Determine the [x, y] coordinate at the center of the cell enclosing the given text.  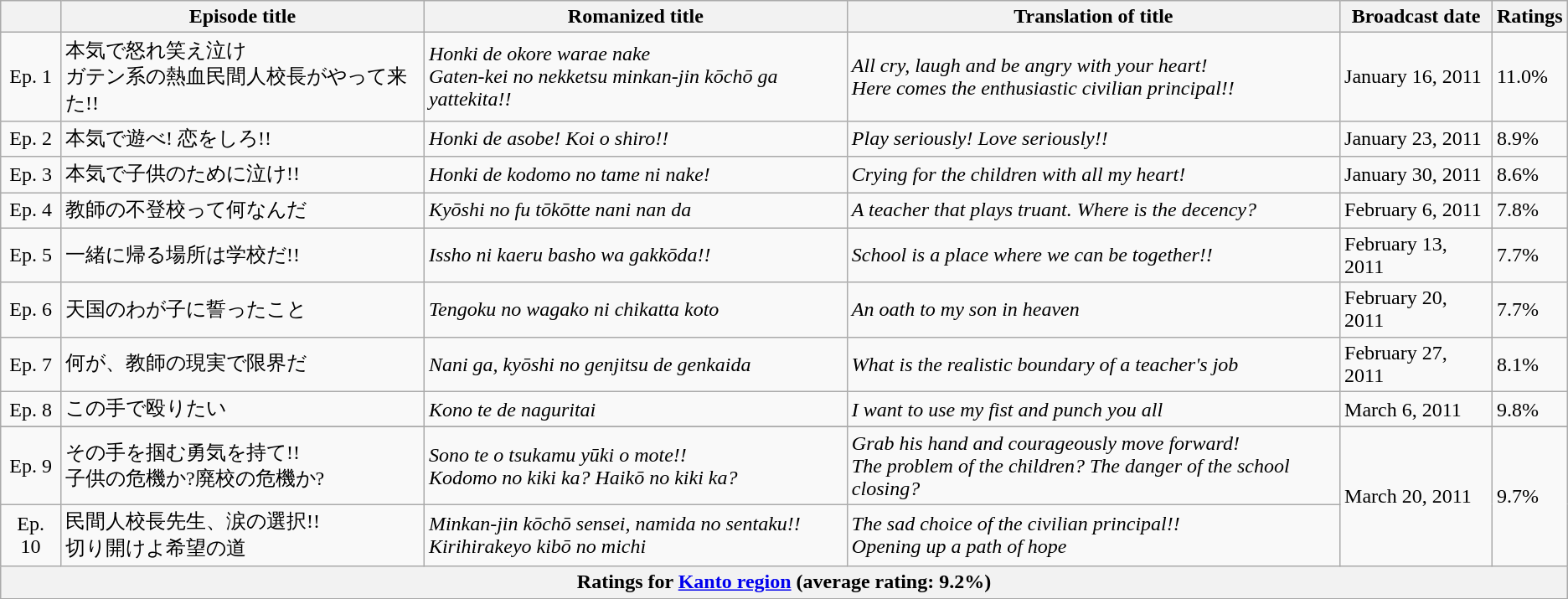
An oath to my son in heaven [1093, 310]
8.6% [1529, 174]
8.1% [1529, 364]
The sad choice of the civilian principal!! Opening up a path of hope [1093, 535]
本気で子供のために泣け!! [242, 174]
その手を掴む勇気を持て!! 子供の危機か?廃校の危機か? [242, 466]
この手で殴りたい [242, 409]
Ep. 4 [31, 211]
Episode title [242, 17]
Ep. 10 [31, 535]
January 23, 2011 [1416, 139]
天国のわが子に誓ったこと [242, 310]
Issho ni kaeru basho wa gakkōda!! [635, 255]
School is a place where we can be together!! [1093, 255]
Kono te de naguritai [635, 409]
8.9% [1529, 139]
教師の不登校って何なんだ [242, 211]
I want to use my fist and punch you all [1093, 409]
Minkan-jin kōchō sensei, namida no sentaku!! Kirihirakeyo kibō no michi [635, 535]
Play seriously! Love seriously!! [1093, 139]
何が、教師の現実で限界だ [242, 364]
Grab his hand and courageously move forward! The problem of the children? The danger of the school closing? [1093, 466]
Translation of title [1093, 17]
Ep. 8 [31, 409]
一緒に帰る場所は学校だ!! [242, 255]
Ep. 3 [31, 174]
9.7% [1529, 497]
Honki de kodomo no tame ni nake! [635, 174]
What is the realistic boundary of a teacher's job [1093, 364]
Ep. 5 [31, 255]
民間人校長先生、涙の選択!! 切り開けよ希望の道 [242, 535]
February 6, 2011 [1416, 211]
Crying for the children with all my heart! [1093, 174]
A teacher that plays truant. Where is the decency? [1093, 211]
Ep. 7 [31, 364]
Sono te o tsukamu yūki o mote!! Kodomo no kiki ka? Haikō no kiki ka? [635, 466]
January 30, 2011 [1416, 174]
Ep. 9 [31, 466]
本気で怒れ笑え泣け ガテン系の熱血民間人校長がやって来た!! [242, 77]
Honki de asobe! Koi o shiro!! [635, 139]
March 6, 2011 [1416, 409]
Kyōshi no fu tōkōtte nani nan da [635, 211]
9.8% [1529, 409]
January 16, 2011 [1416, 77]
February 20, 2011 [1416, 310]
February 13, 2011 [1416, 255]
February 27, 2011 [1416, 364]
7.8% [1529, 211]
Nani ga, kyōshi no genjitsu de genkaida [635, 364]
Ratings for Kanto region (average rating: 9.2%) [784, 582]
March 20, 2011 [1416, 497]
Honki de okore warae nake Gaten-kei no nekketsu minkan-jin kōchō ga yattekita!! [635, 77]
All cry, laugh and be angry with your heart! Here comes the enthusiastic civilian principal!! [1093, 77]
Ratings [1529, 17]
Broadcast date [1416, 17]
Ep. 1 [31, 77]
Tengoku no wagako ni chikatta koto [635, 310]
11.0% [1529, 77]
本気で遊べ! 恋をしろ!! [242, 139]
Romanized title [635, 17]
Ep. 2 [31, 139]
Ep. 6 [31, 310]
